Find where the given text appears and provide that cell's center as (X, Y) coordinate. 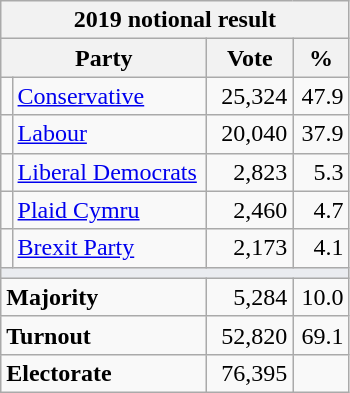
2019 notional result (175, 20)
Plaid Cymru (110, 210)
Turnout (104, 335)
69.1 (321, 335)
4.7 (321, 210)
47.9 (321, 96)
2,823 (250, 172)
20,040 (250, 134)
5.3 (321, 172)
5,284 (250, 297)
Majority (104, 297)
Electorate (104, 373)
4.1 (321, 248)
25,324 (250, 96)
Liberal Democrats (110, 172)
2,173 (250, 248)
Labour (110, 134)
76,395 (250, 373)
52,820 (250, 335)
% (321, 58)
Vote (250, 58)
2,460 (250, 210)
37.9 (321, 134)
10.0 (321, 297)
Party (104, 58)
Brexit Party (110, 248)
Conservative (110, 96)
